Extract the [x, y] coordinate from the center of the cell holding the provided text.  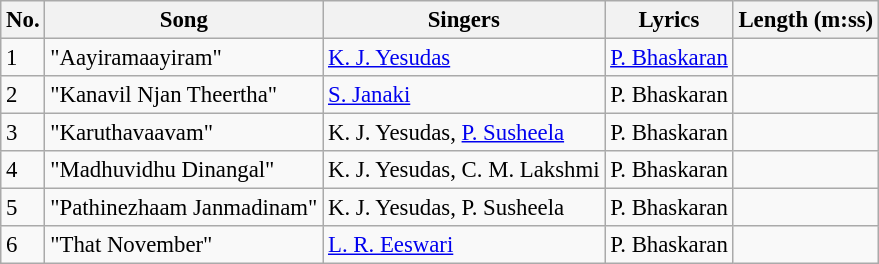
4 [23, 170]
Length (m:ss) [806, 20]
"Aayiramaayiram" [184, 58]
Singers [464, 20]
S. Janaki [464, 95]
"Pathinezhaam Janmadinam" [184, 208]
1 [23, 58]
L. R. Eeswari [464, 245]
Lyrics [669, 20]
K. J. Yesudas, C. M. Lakshmi [464, 170]
"That November" [184, 245]
2 [23, 95]
No. [23, 20]
"Madhuvidhu Dinangal" [184, 170]
3 [23, 133]
6 [23, 245]
Song [184, 20]
"Kanavil Njan Theertha" [184, 95]
K. J. Yesudas [464, 58]
5 [23, 208]
"Karuthavaavam" [184, 133]
